Search for the cell housing the specified text and yield its [X, Y] center coordinate. 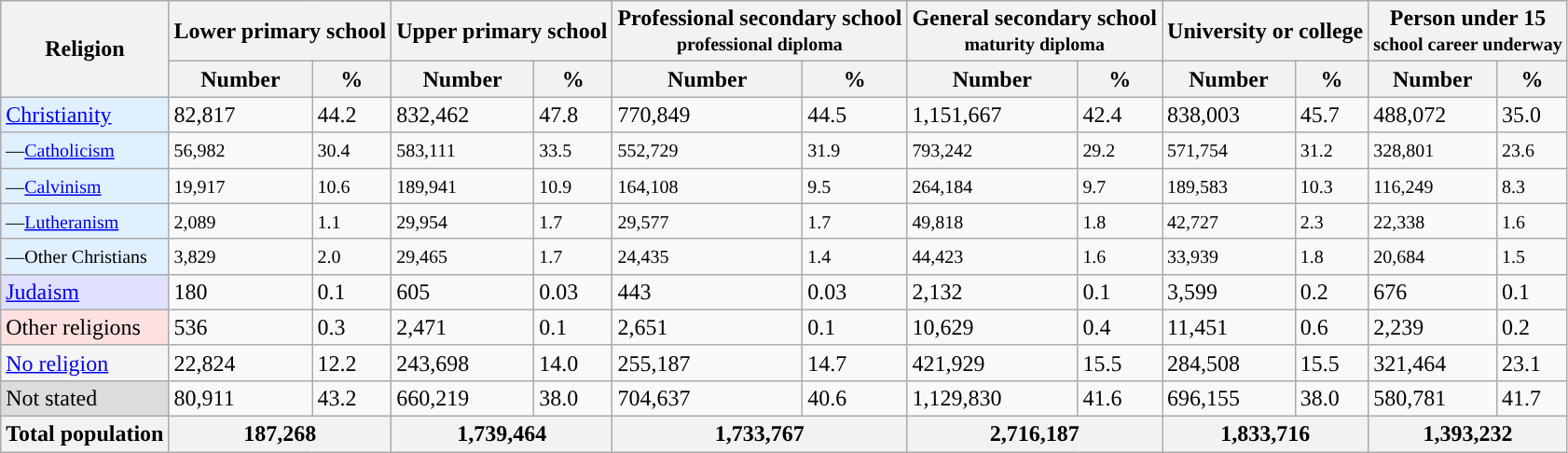
33,939 [1229, 256]
552,729 [708, 150]
47.8 [573, 115]
14.7 [855, 363]
22,338 [1433, 221]
31.2 [1331, 150]
44.2 [352, 115]
Religion [85, 48]
8.3 [1533, 185]
2,471 [462, 327]
187,268 [280, 433]
49,818 [992, 221]
676 [1433, 292]
0.4 [1121, 327]
56,982 [241, 150]
1.5 [1533, 256]
536 [241, 327]
31.9 [855, 150]
1,739,464 [502, 433]
12.2 [352, 363]
1,833,716 [1266, 433]
255,187 [708, 363]
40.6 [855, 398]
580,781 [1433, 398]
29,465 [462, 256]
838,003 [1229, 115]
284,508 [1229, 363]
9.7 [1121, 185]
488,072 [1433, 115]
2,651 [708, 327]
164,108 [708, 185]
41.7 [1533, 398]
Total population [85, 433]
29.2 [1121, 150]
Not stated [85, 398]
44,423 [992, 256]
23.1 [1533, 363]
583,111 [462, 150]
2.0 [352, 256]
1.1 [352, 221]
—Catholicism [85, 150]
—Lutheranism [85, 221]
Lower primary school [280, 32]
Professional secondary schoolprofessional diploma [760, 32]
1,129,830 [992, 398]
11,451 [1229, 327]
42,727 [1229, 221]
832,462 [462, 115]
321,464 [1433, 363]
571,754 [1229, 150]
793,242 [992, 150]
2,089 [241, 221]
—Calvinism [85, 185]
30.4 [352, 150]
19,917 [241, 185]
—Other Christians [85, 256]
704,637 [708, 398]
3,599 [1229, 292]
3,829 [241, 256]
43.2 [352, 398]
35.0 [1533, 115]
Other religions [85, 327]
2.3 [1331, 221]
9.5 [855, 185]
180 [241, 292]
696,155 [1229, 398]
1,151,667 [992, 115]
29,577 [708, 221]
41.6 [1121, 398]
University or college [1266, 32]
24,435 [708, 256]
10,629 [992, 327]
770,849 [708, 115]
660,219 [462, 398]
Upper primary school [502, 32]
10.3 [1331, 185]
2,132 [992, 292]
23.6 [1533, 150]
29,954 [462, 221]
243,698 [462, 363]
328,801 [1433, 150]
116,249 [1433, 185]
Person under 15school career underway [1468, 32]
1,393,232 [1468, 433]
1.4 [855, 256]
2,239 [1433, 327]
189,941 [462, 185]
General secondary schoolmaturity diploma [1035, 32]
421,929 [992, 363]
Christianity [85, 115]
2,716,187 [1035, 433]
45.7 [1331, 115]
44.5 [855, 115]
1,733,767 [760, 433]
33.5 [573, 150]
20,684 [1433, 256]
22,824 [241, 363]
0.6 [1331, 327]
0.3 [352, 327]
14.0 [573, 363]
80,911 [241, 398]
10.6 [352, 185]
443 [708, 292]
42.4 [1121, 115]
Judaism [85, 292]
605 [462, 292]
264,184 [992, 185]
189,583 [1229, 185]
No religion [85, 363]
10.9 [573, 185]
82,817 [241, 115]
